For the text-containing cell, return its midpoint in (x, y) coordinate format. 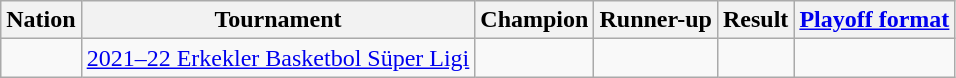
Runner-up (656, 20)
Result (755, 20)
Tournament (278, 20)
Champion (534, 20)
2021–22 Erkekler Basketbol Süper Ligi (278, 58)
Nation (41, 20)
Playoff format (874, 20)
